Output the (X, Y) coordinate of the center of the cell containing the given text.  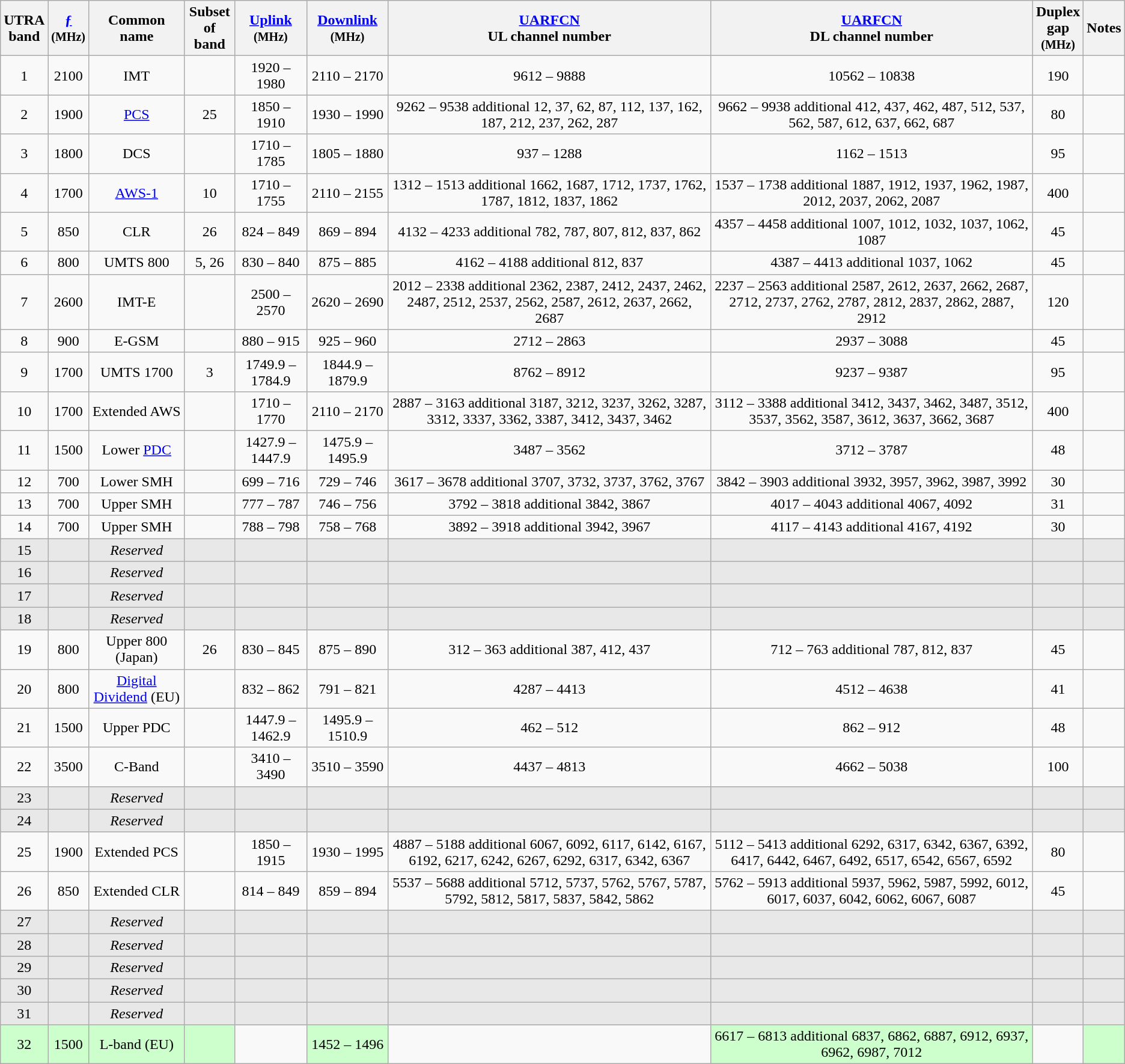
4357 – 4458 additional 1007, 1012, 1032, 1037, 1062, 1087 (871, 232)
3410 – 3490 (271, 767)
3112 – 3388 additional 3412, 3437, 3462, 3487, 3512, 3537, 3562, 3587, 3612, 3637, 3662, 3687 (871, 411)
10562 – 10838 (871, 76)
Lower PDC (137, 450)
777 – 787 (271, 504)
3487 – 3562 (549, 450)
729 – 746 (347, 482)
Lower SMH (137, 482)
2 (24, 114)
925 – 960 (347, 341)
L-band (EU) (137, 1045)
Downlink (MHz) (347, 28)
4132 – 4233 additional 782, 787, 807, 812, 837, 862 (549, 232)
23 (24, 798)
712 – 763 additional 787, 812, 837 (871, 649)
AWS-1 (137, 192)
859 – 894 (347, 891)
6 (24, 263)
824 – 849 (271, 232)
14 (24, 527)
Duplexgap(MHz) (1058, 28)
2500 – 2570 (271, 302)
UTRAband (24, 28)
830 – 845 (271, 649)
15 (24, 550)
16 (24, 573)
3892 – 3918 additional 3942, 3967 (549, 527)
20 (24, 689)
3500 (69, 767)
1447.9 – 1462.9 (271, 727)
4887 – 5188 additional 6067, 6092, 6117, 6142, 6167, 6192, 6217, 6242, 6267, 6292, 6317, 6342, 6367 (549, 851)
900 (69, 341)
1749.9 – 1784.9 (271, 371)
Upper PDC (137, 727)
3842 – 3903 additional 3932, 3957, 3962, 3987, 3992 (871, 482)
814 – 849 (271, 891)
875 – 885 (347, 263)
9262 – 9538 additional 12, 37, 62, 87, 112, 137, 162, 187, 212, 237, 262, 287 (549, 114)
8762 – 8912 (549, 371)
ƒ(MHz) (69, 28)
28 (24, 944)
4 (24, 192)
Extended AWS (137, 411)
2100 (69, 76)
2110 – 2155 (347, 192)
8 (24, 341)
3617 – 3678 additional 3707, 3732, 3737, 3762, 3767 (549, 482)
2600 (69, 302)
6617 – 6813 additional 6837, 6862, 6887, 6912, 6937, 6962, 6987, 7012 (871, 1045)
IMT-E (137, 302)
9237 – 9387 (871, 371)
1495.9 – 1510.9 (347, 727)
4512 – 4638 (871, 689)
462 – 512 (549, 727)
5537 – 5688 additional 5712, 5737, 5762, 5767, 5787, 5792, 5812, 5817, 5837, 5842, 5862 (549, 891)
1475.9 – 1495.9 (347, 450)
1850 – 1910 (271, 114)
11 (24, 450)
3510 – 3590 (347, 767)
18 (24, 619)
312 – 363 additional 387, 412, 437 (549, 649)
4437 – 4813 (549, 767)
Subset of band (210, 28)
12 (24, 482)
1312 – 1513 additional 1662, 1687, 1712, 1737, 1762, 1787, 1812, 1837, 1862 (549, 192)
5112 – 5413 additional 6292, 6317, 6342, 6367, 6392, 6417, 6442, 6467, 6492, 6517, 6542, 6567, 6592 (871, 851)
9612 – 9888 (549, 76)
4387 – 4413 additional 1037, 1062 (871, 263)
1537 – 1738 additional 1887, 1912, 1937, 1962, 1987, 2012, 2037, 2062, 2087 (871, 192)
190 (1058, 76)
32 (24, 1045)
3792 – 3818 additional 3842, 3867 (549, 504)
1800 (69, 154)
5 (24, 232)
4162 – 4188 additional 812, 837 (549, 263)
Uplink (MHz) (271, 28)
1930 – 1990 (347, 114)
DCS (137, 154)
1 (24, 76)
2937 – 3088 (871, 341)
1850 – 1915 (271, 851)
699 – 716 (271, 482)
21 (24, 727)
Notes (1104, 28)
9 (24, 371)
2012 – 2338 additional 2362, 2387, 2412, 2437, 2462, 2487, 2512, 2537, 2562, 2587, 2612, 2637, 2662, 2687 (549, 302)
875 – 890 (347, 649)
1710 – 1755 (271, 192)
Extended CLR (137, 891)
830 – 840 (271, 263)
2887 – 3163 additional 3187, 3212, 3237, 3262, 3287, 3312, 3337, 3362, 3387, 3412, 3437, 3462 (549, 411)
4287 – 4413 (549, 689)
758 – 768 (347, 527)
1452 – 1496 (347, 1045)
24 (24, 821)
29 (24, 968)
4662 – 5038 (871, 767)
4117 – 4143 additional 4167, 4192 (871, 527)
IMT (137, 76)
9662 – 9938 additional 412, 437, 462, 487, 512, 537, 562, 587, 612, 637, 662, 687 (871, 114)
13 (24, 504)
UMTS 1700 (137, 371)
120 (1058, 302)
Digital Dividend (EU) (137, 689)
869 – 894 (347, 232)
1930 – 1995 (347, 851)
1427.9 – 1447.9 (271, 450)
UMTS 800 (137, 263)
1844.9 – 1879.9 (347, 371)
E-GSM (137, 341)
3712 – 3787 (871, 450)
C-Band (137, 767)
5, 26 (210, 263)
1710 – 1785 (271, 154)
1710 – 1770 (271, 411)
2237 – 2563 additional 2587, 2612, 2637, 2662, 2687, 2712, 2737, 2762, 2787, 2812, 2837, 2862, 2887, 2912 (871, 302)
17 (24, 596)
27 (24, 922)
PCS (137, 114)
4017 – 4043 additional 4067, 4092 (871, 504)
5762 – 5913 additional 5937, 5962, 5987, 5992, 6012, 6017, 6037, 6042, 6062, 6067, 6087 (871, 891)
791 – 821 (347, 689)
7 (24, 302)
862 – 912 (871, 727)
2712 – 2863 (549, 341)
880 – 915 (271, 341)
Extended PCS (137, 851)
UARFCNUL channel number (549, 28)
2620 – 2690 (347, 302)
1805 – 1880 (347, 154)
Common name (137, 28)
CLR (137, 232)
937 – 1288 (549, 154)
41 (1058, 689)
19 (24, 649)
Upper 800 (Japan) (137, 649)
788 – 798 (271, 527)
100 (1058, 767)
746 – 756 (347, 504)
UARFCNDL channel number (871, 28)
1920 – 1980 (271, 76)
22 (24, 767)
832 – 862 (271, 689)
1162 – 1513 (871, 154)
